Output the (X, Y) coordinate of the center of the cell containing the given text.  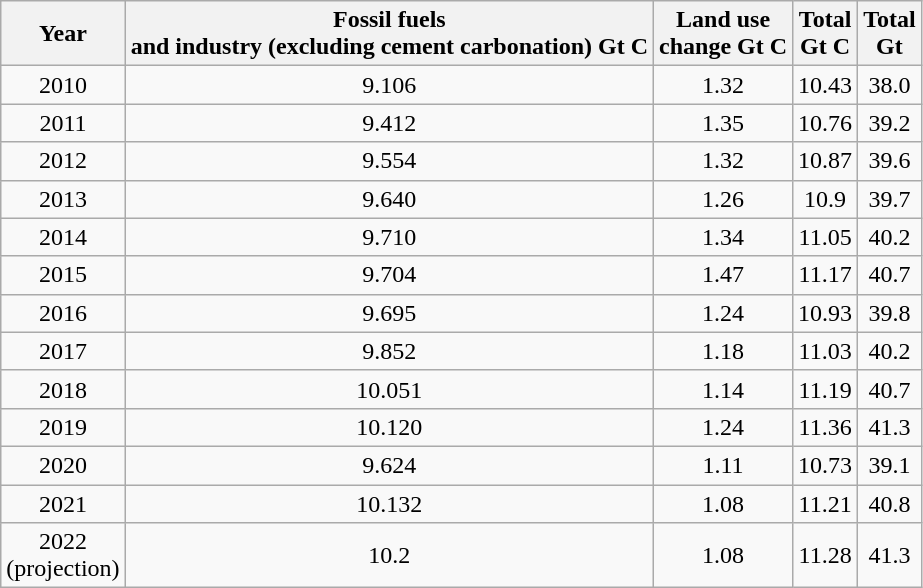
10.43 (826, 85)
2010 (63, 85)
2016 (63, 313)
1.26 (724, 199)
2013 (63, 199)
10.73 (826, 465)
2017 (63, 351)
1.18 (724, 351)
9.412 (389, 123)
9.852 (389, 351)
9.710 (389, 237)
9.704 (389, 275)
10.132 (389, 503)
2020 (63, 465)
40.8 (890, 503)
9.640 (389, 199)
1.35 (724, 123)
11.19 (826, 389)
2022(projection) (63, 556)
39.8 (890, 313)
2014 (63, 237)
1.14 (724, 389)
10.120 (389, 427)
39.1 (890, 465)
2015 (63, 275)
Fossil fuelsand industry (excluding cement carbonation) Gt C (389, 34)
9.106 (389, 85)
10.051 (389, 389)
2012 (63, 161)
1.47 (724, 275)
10.76 (826, 123)
39.7 (890, 199)
9.695 (389, 313)
2021 (63, 503)
2019 (63, 427)
10.93 (826, 313)
2018 (63, 389)
9.554 (389, 161)
10.9 (826, 199)
Year (63, 34)
1.34 (724, 237)
10.2 (389, 556)
9.624 (389, 465)
2011 (63, 123)
11.05 (826, 237)
11.03 (826, 351)
39.2 (890, 123)
11.36 (826, 427)
11.28 (826, 556)
39.6 (890, 161)
1.11 (724, 465)
Land usechange Gt C (724, 34)
38.0 (890, 85)
TotalGt C (826, 34)
11.17 (826, 275)
TotalGt (890, 34)
10.87 (826, 161)
11.21 (826, 503)
